Determine the [X, Y] coordinate at the center of the cell enclosing the given text.  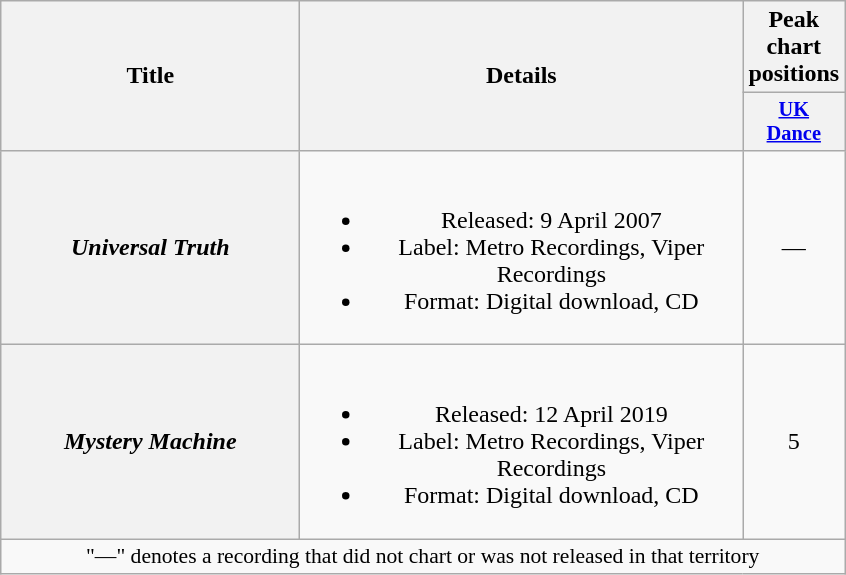
Released: 12 April 2019Label: Metro Recordings, Viper RecordingsFormat: Digital download, CD [522, 442]
Details [522, 76]
Peak chart positions [794, 47]
Title [150, 76]
Released: 9 April 2007Label: Metro Recordings, Viper RecordingsFormat: Digital download, CD [522, 247]
— [794, 247]
5 [794, 442]
Universal Truth [150, 247]
"—" denotes a recording that did not chart or was not released in that territory [423, 557]
Mystery Machine [150, 442]
UKDance [794, 122]
